Extract the [X, Y] coordinate from the center of the cell holding the provided text.  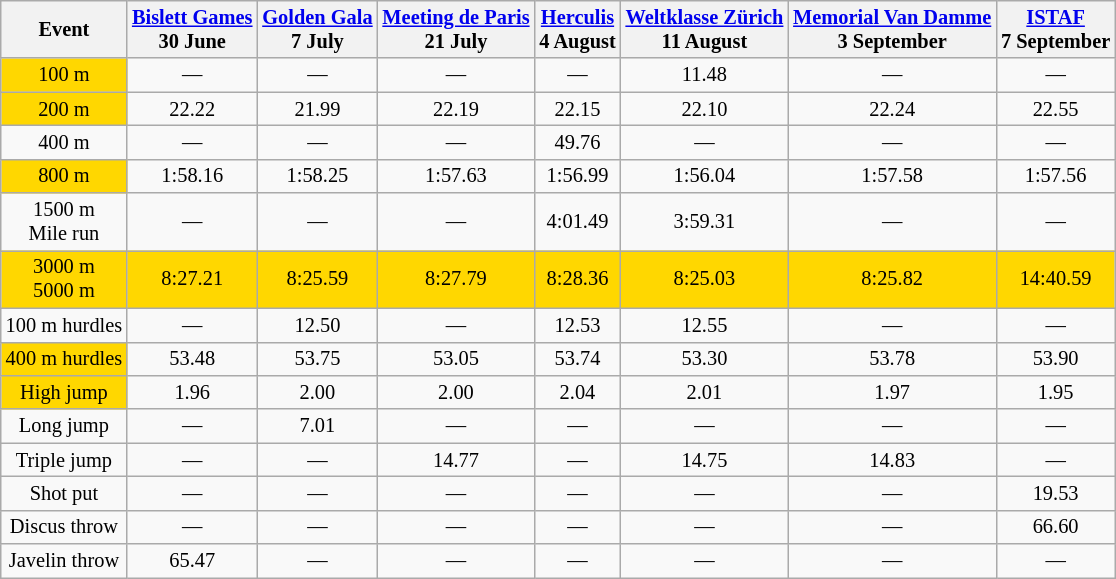
1:56.99 [577, 176]
1:57.63 [456, 176]
Javelin throw [64, 561]
22.22 [192, 109]
Event [64, 29]
1:58.16 [192, 176]
53.48 [192, 359]
22.24 [892, 109]
ISTAF 7 September [1056, 29]
Memorial Van Damme 3 September [892, 29]
2.04 [577, 392]
Meeting de Paris 21 July [456, 29]
22.55 [1056, 109]
8:27.79 [456, 279]
53.30 [705, 359]
8:25.82 [892, 279]
400 m hurdles [64, 359]
53.90 [1056, 359]
200 m [64, 109]
22.10 [705, 109]
7.01 [317, 426]
1:57.58 [892, 176]
49.76 [577, 142]
Discus throw [64, 527]
14.75 [705, 460]
14.83 [892, 460]
65.47 [192, 561]
1.97 [892, 392]
12.55 [705, 325]
8:27.21 [192, 279]
8:28.36 [577, 279]
12.53 [577, 325]
High jump [64, 392]
53.74 [577, 359]
Long jump [64, 426]
8:25.59 [317, 279]
Weltklasse Zürich 11 August [705, 29]
Shot put [64, 493]
800 m [64, 176]
14:40.59 [1056, 279]
22.19 [456, 109]
100 m hurdles [64, 325]
53.78 [892, 359]
1500 m Mile run [64, 222]
4:01.49 [577, 222]
19.53 [1056, 493]
1:57.56 [1056, 176]
Triple jump [64, 460]
11.48 [705, 75]
8:25.03 [705, 279]
22.15 [577, 109]
1.95 [1056, 392]
53.05 [456, 359]
21.99 [317, 109]
3:59.31 [705, 222]
66.60 [1056, 527]
100 m [64, 75]
Golden Gala 7 July [317, 29]
1:58.25 [317, 176]
1:56.04 [705, 176]
2.01 [705, 392]
12.50 [317, 325]
Herculis 4 August [577, 29]
3000 m 5000 m [64, 279]
14.77 [456, 460]
Bislett Games 30 June [192, 29]
1.96 [192, 392]
53.75 [317, 359]
400 m [64, 142]
